Search for the cell housing the specified text and yield its (x, y) center coordinate. 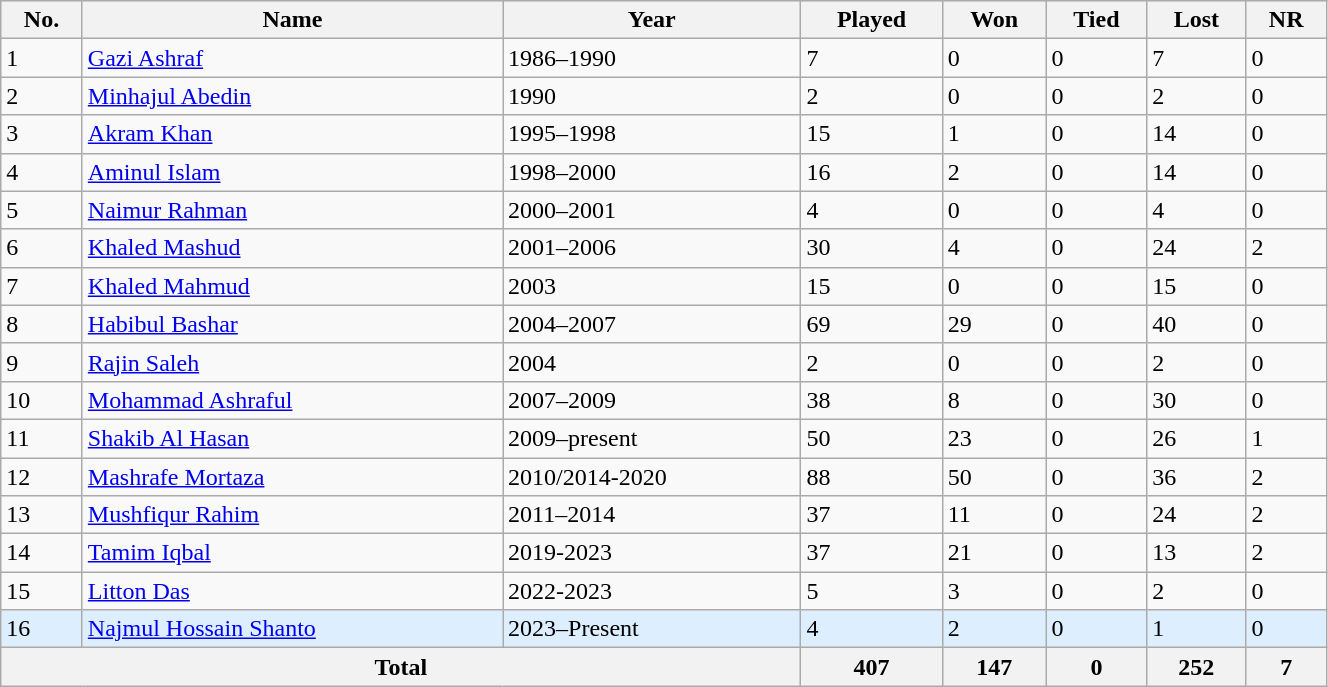
Shakib Al Hasan (292, 438)
12 (42, 477)
Name (292, 20)
69 (872, 324)
2007–2009 (652, 400)
40 (1196, 324)
10 (42, 400)
1990 (652, 96)
Najmul Hossain Shanto (292, 629)
Khaled Mashud (292, 248)
Mohammad Ashraful (292, 400)
Minhajul Abedin (292, 96)
88 (872, 477)
Gazi Ashraf (292, 58)
29 (994, 324)
Tied (1096, 20)
21 (994, 553)
Mashrafe Mortaza (292, 477)
2000–2001 (652, 210)
2004 (652, 362)
Khaled Mahmud (292, 286)
Mushfiqur Rahim (292, 515)
Litton Das (292, 591)
2004–2007 (652, 324)
Habibul Bashar (292, 324)
Year (652, 20)
2011–2014 (652, 515)
No. (42, 20)
Akram Khan (292, 134)
407 (872, 667)
1995–1998 (652, 134)
9 (42, 362)
2010/2014-2020 (652, 477)
23 (994, 438)
6 (42, 248)
2023–Present (652, 629)
147 (994, 667)
NR (1286, 20)
2009–present (652, 438)
Tamim Iqbal (292, 553)
26 (1196, 438)
1986–1990 (652, 58)
36 (1196, 477)
2003 (652, 286)
252 (1196, 667)
Naimur Rahman (292, 210)
1998–2000 (652, 172)
Played (872, 20)
2001–2006 (652, 248)
Total (401, 667)
Rajin Saleh (292, 362)
Lost (1196, 20)
38 (872, 400)
2022-2023 (652, 591)
Aminul Islam (292, 172)
2019-2023 (652, 553)
Won (994, 20)
